Identify which cell holds the provided text, then report its [X, Y] central coordinate. 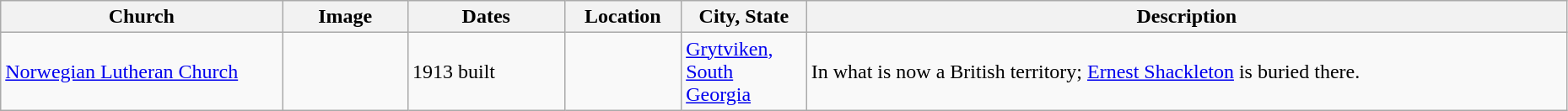
City, State [744, 17]
Description [1186, 17]
Image [346, 17]
Norwegian Lutheran Church [142, 71]
In what is now a British territory; Ernest Shackleton is buried there. [1186, 71]
Dates [486, 17]
1913 built [486, 71]
Church [142, 17]
Location [622, 17]
Grytviken, South Georgia [744, 71]
